Provide the (x, y) coordinate of the cell's center where the given text is located.  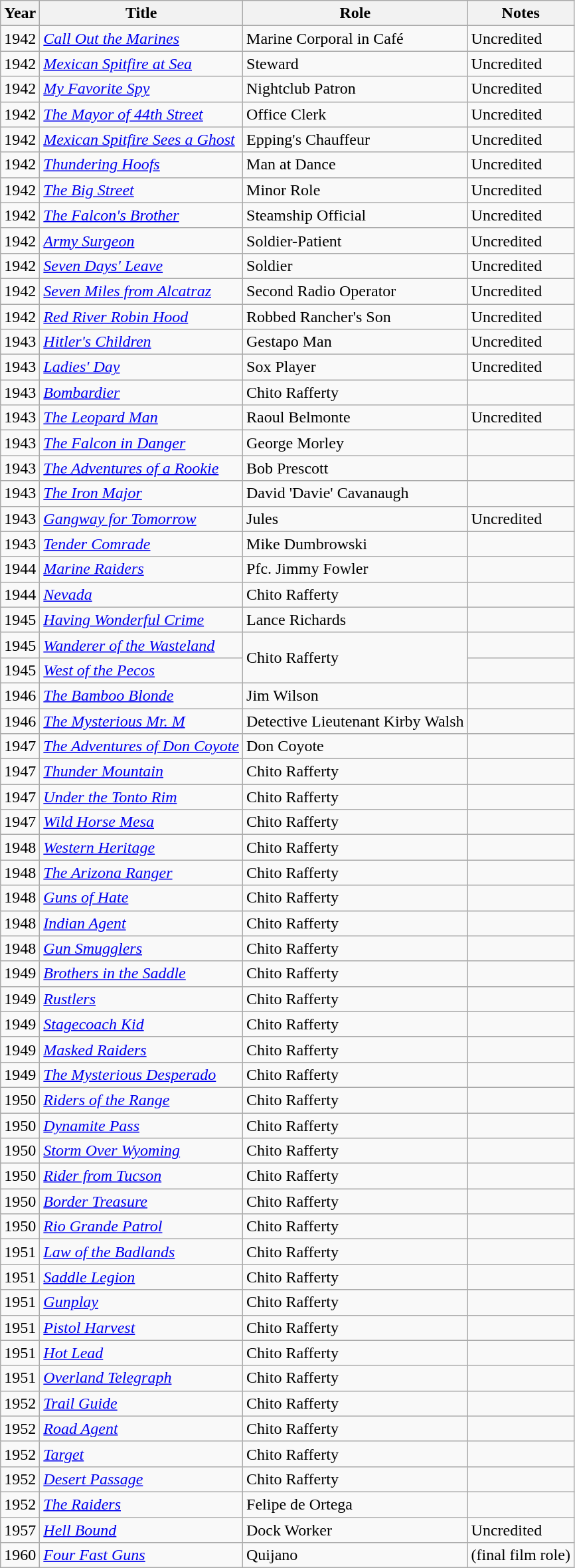
Indian Agent (141, 923)
Mike Dumbrowski (356, 544)
Felipe de Ortega (356, 1504)
Brothers in the Saddle (141, 974)
Rustlers (141, 999)
Dock Worker (356, 1529)
The Iron Major (141, 493)
Four Fast Guns (141, 1555)
Army Surgeon (141, 240)
Office Clerk (356, 114)
Steward (356, 64)
My Favorite Spy (141, 89)
Hell Bound (141, 1529)
Stagecoach Kid (141, 1024)
Under the Tonto Rim (141, 797)
Pfc. Jimmy Fowler (356, 569)
Soldier-Patient (356, 240)
Gun Smugglers (141, 948)
Marine Corporal in Café (356, 39)
Saddle Legion (141, 1277)
Marine Raiders (141, 569)
Nightclub Patron (356, 89)
Pistol Harvest (141, 1328)
Wild Horse Mesa (141, 822)
The Falcon's Brother (141, 215)
Epping's Chauffeur (356, 139)
Seven Days' Leave (141, 266)
Rio Grande Patrol (141, 1227)
The Adventures of Don Coyote (141, 746)
Gangway for Tomorrow (141, 519)
Notes (521, 13)
Minor Role (356, 190)
Storm Over Wyoming (141, 1151)
Overland Telegraph (141, 1378)
The Bamboo Blonde (141, 695)
(final film role) (521, 1555)
The Falcon in Danger (141, 443)
Title (141, 13)
Desert Passage (141, 1479)
Detective Lieutenant Kirby Walsh (356, 721)
The Big Street (141, 190)
Wanderer of the Wasteland (141, 645)
The Mysterious Mr. M (141, 721)
West of the Pecos (141, 670)
Jim Wilson (356, 695)
Thunder Mountain (141, 772)
Seven Miles from Alcatraz (141, 291)
Lance Richards (356, 620)
Steamship Official (356, 215)
Road Agent (141, 1429)
Hot Lead (141, 1353)
Second Radio Operator (356, 291)
The Leopard Man (141, 418)
Sox Player (356, 367)
Mexican Spitfire at Sea (141, 64)
Call Out the Marines (141, 39)
Jules (356, 519)
Law of the Badlands (141, 1252)
Western Heritage (141, 847)
1960 (20, 1555)
Bombardier (141, 392)
Red River Robin Hood (141, 317)
The Arizona Ranger (141, 873)
Hitler's Children (141, 342)
Thundering Hoofs (141, 165)
Nevada (141, 594)
The Mysterious Desperado (141, 1075)
Rider from Tucson (141, 1176)
Trail Guide (141, 1403)
Masked Raiders (141, 1049)
The Adventures of a Rookie (141, 468)
The Raiders (141, 1504)
Riders of the Range (141, 1100)
Tender Comrade (141, 544)
Bob Prescott (356, 468)
Guns of Hate (141, 898)
Ladies' Day (141, 367)
Soldier (356, 266)
1957 (20, 1529)
The Mayor of 44th Street (141, 114)
Raoul Belmonte (356, 418)
Dynamite Pass (141, 1126)
Border Treasure (141, 1201)
Gestapo Man (356, 342)
Quijano (356, 1555)
Having Wonderful Crime (141, 620)
Year (20, 13)
Man at Dance (356, 165)
George Morley (356, 443)
Role (356, 13)
Mexican Spitfire Sees a Ghost (141, 139)
Gunplay (141, 1302)
Don Coyote (356, 746)
Robbed Rancher's Son (356, 317)
Target (141, 1454)
David 'Davie' Cavanaugh (356, 493)
